Locate the cell with the specified text and output its [x, y] center coordinate. 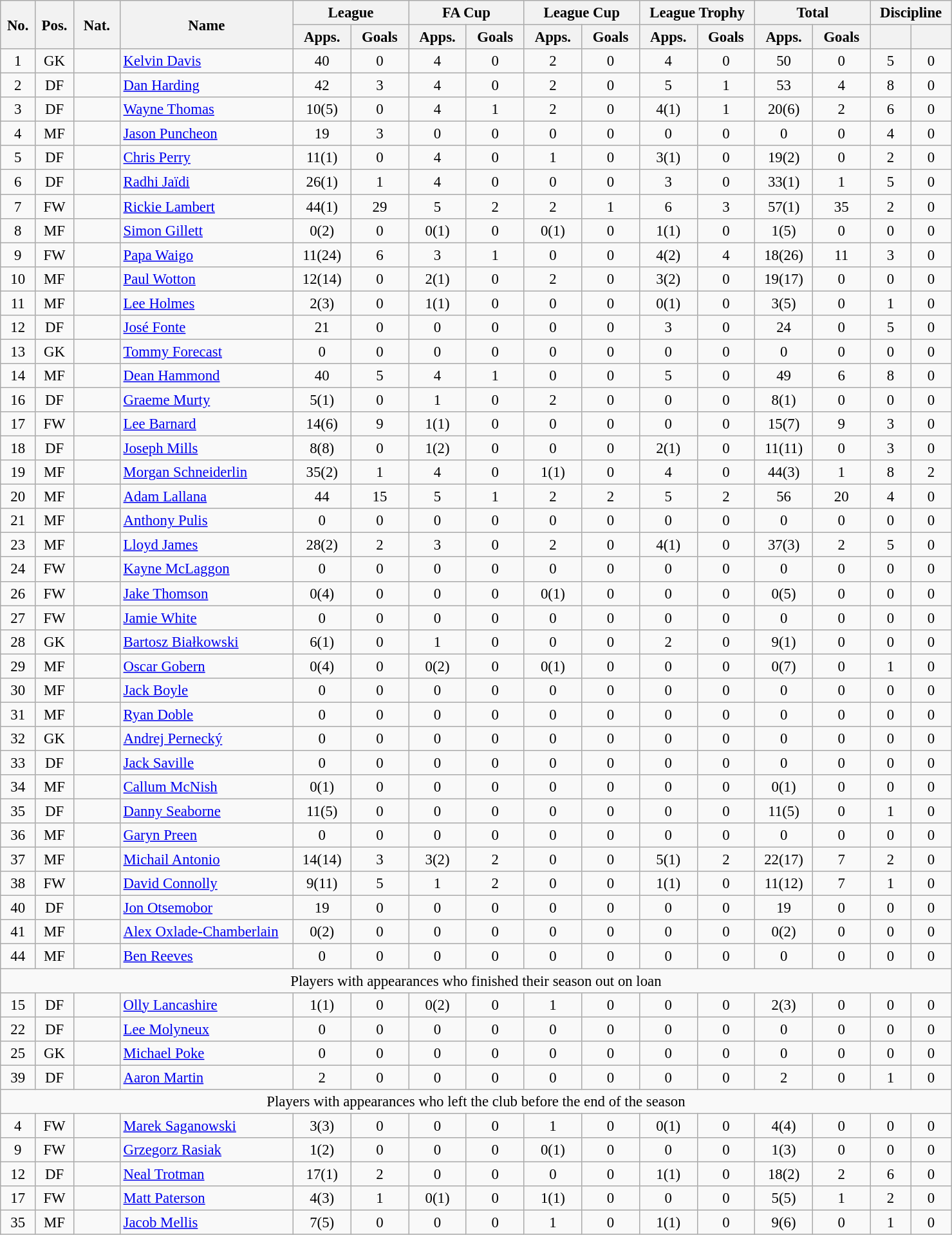
9(11) [322, 884]
Chris Perry [206, 158]
4(2) [668, 255]
20(6) [784, 109]
44(1) [322, 207]
33 [18, 763]
7(5) [322, 1223]
23 [18, 545]
Ryan Doble [206, 714]
22(17) [784, 860]
Aaron Martin [206, 1077]
Lee Barnard [206, 424]
Jason Puncheon [206, 134]
Radhi Jaïdi [206, 182]
Joseph Mills [206, 449]
Jack Boyle [206, 691]
25 [18, 1053]
49 [784, 376]
Players with appearances who finished their season out on loan [476, 981]
Anthony Pulis [206, 521]
19(2) [784, 158]
David Connolly [206, 884]
FA Cup [466, 13]
18(26) [784, 255]
Morgan Schneiderlin [206, 472]
9(6) [784, 1223]
8(1) [784, 400]
30 [18, 691]
Dean Hammond [206, 376]
37 [18, 860]
Olly Lancashire [206, 1005]
Alex Oxlade-Chamberlain [206, 933]
Discipline [911, 13]
12(14) [322, 279]
Name [206, 24]
57(1) [784, 207]
Andrej Pernecký [206, 739]
34 [18, 787]
10(5) [322, 109]
1(5) [784, 230]
Lloyd James [206, 545]
0(5) [784, 593]
League [350, 13]
Total [812, 13]
Simon Gillett [206, 230]
4(3) [322, 1198]
44(3) [784, 472]
Lee Molyneux [206, 1029]
Paul Wotton [206, 279]
Neal Trotman [206, 1174]
10 [18, 279]
Jon Otsemobor [206, 908]
16 [18, 400]
11(12) [784, 884]
33(1) [784, 182]
Jack Saville [206, 763]
27 [18, 618]
14 [18, 376]
18(2) [784, 1174]
Michael Poke [206, 1053]
Papa Waigo [206, 255]
3(1) [668, 158]
14(14) [322, 860]
Oscar Gobern [206, 666]
Jake Thomson [206, 593]
José Fonte [206, 328]
Ben Reeves [206, 956]
Bartosz Białkowski [206, 642]
Callum McNish [206, 787]
Nat. [97, 24]
31 [18, 714]
28 [18, 642]
Garyn Preen [206, 835]
Kayne McLaggon [206, 570]
15(7) [784, 424]
Jamie White [206, 618]
League Cup [582, 13]
56 [784, 497]
Adam Lallana [206, 497]
No. [18, 24]
Lee Holmes [206, 303]
36 [18, 835]
17(1) [322, 1174]
32 [18, 739]
18 [18, 449]
Marek Saganowski [206, 1126]
26 [18, 593]
Players with appearances who left the club before the end of the season [476, 1102]
11(24) [322, 255]
38 [18, 884]
Graeme Murty [206, 400]
50 [784, 61]
3(3) [322, 1126]
Jacob Mellis [206, 1223]
4(4) [784, 1126]
42 [322, 86]
26(1) [322, 182]
11(1) [322, 158]
8(8) [322, 449]
53 [784, 86]
22 [18, 1029]
0(7) [784, 666]
14(6) [322, 424]
6(1) [322, 642]
37(3) [784, 545]
Pos. [55, 24]
Wayne Thomas [206, 109]
1(3) [784, 1150]
Kelvin Davis [206, 61]
28(2) [322, 545]
13 [18, 351]
9(1) [784, 642]
35(2) [322, 472]
19(17) [784, 279]
Matt Paterson [206, 1198]
41 [18, 933]
Michail Antonio [206, 860]
League Trophy [696, 13]
Grzegorz Rasiak [206, 1150]
Rickie Lambert [206, 207]
Danny Seaborne [206, 812]
3(5) [784, 303]
Dan Harding [206, 86]
5(5) [784, 1198]
Tommy Forecast [206, 351]
11(11) [784, 449]
39 [18, 1077]
